Detect which cell encompasses the target text, then output its [X, Y] center coordinate. 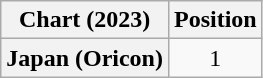
Chart (2023) [85, 20]
Position [215, 20]
1 [215, 58]
Japan (Oricon) [85, 58]
